Provide the (x, y) coordinate of the cell's center where the given text is located.  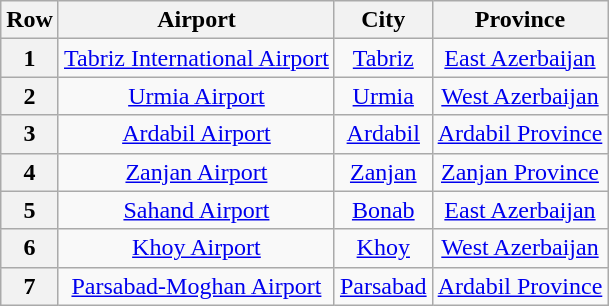
Tabriz International Airport (196, 58)
6 (30, 248)
5 (30, 210)
City (383, 20)
Ardabil (383, 134)
3 (30, 134)
1 (30, 58)
Zanjan (383, 172)
Urmia (383, 96)
Ardabil Airport (196, 134)
Parsabad (383, 286)
Khoy Airport (196, 248)
4 (30, 172)
Row (30, 20)
7 (30, 286)
Zanjan Airport (196, 172)
2 (30, 96)
Parsabad-Moghan Airport (196, 286)
Airport (196, 20)
Khoy (383, 248)
Bonab (383, 210)
Tabriz (383, 58)
Sahand Airport (196, 210)
Zanjan Province (520, 172)
Province (520, 20)
Urmia Airport (196, 96)
